Find where the given text appears and provide that cell's center as [X, Y] coordinate. 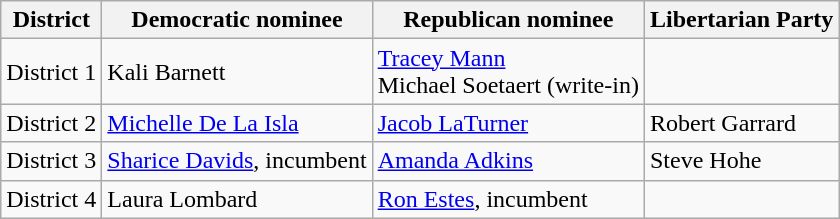
District [52, 20]
Tracey MannMichael Soetaert (write-in) [508, 72]
District 1 [52, 72]
Ron Estes, incumbent [508, 199]
Steve Hohe [741, 161]
Jacob LaTurner [508, 123]
Michelle De La Isla [237, 123]
Robert Garrard [741, 123]
Amanda Adkins [508, 161]
District 3 [52, 161]
Sharice Davids, incumbent [237, 161]
Democratic nominee [237, 20]
Kali Barnett [237, 72]
District 4 [52, 199]
Laura Lombard [237, 199]
District 2 [52, 123]
Republican nominee [508, 20]
Libertarian Party [741, 20]
